Detect which cell encompasses the target text, then output its [x, y] center coordinate. 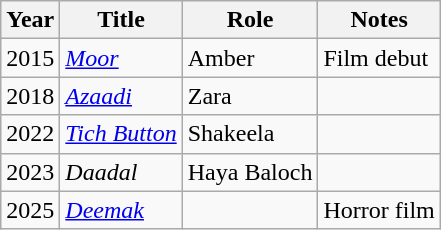
Zara [250, 96]
Shakeela [250, 134]
2025 [30, 210]
Haya Baloch [250, 172]
2022 [30, 134]
2018 [30, 96]
Year [30, 20]
Azaadi [121, 96]
2015 [30, 58]
Moor [121, 58]
Horror film [379, 210]
Deemak [121, 210]
Tich Button [121, 134]
Title [121, 20]
Daadal [121, 172]
Film debut [379, 58]
Role [250, 20]
Notes [379, 20]
Amber [250, 58]
2023 [30, 172]
